Extract the (x, y) coordinate from the center of the cell holding the provided text.  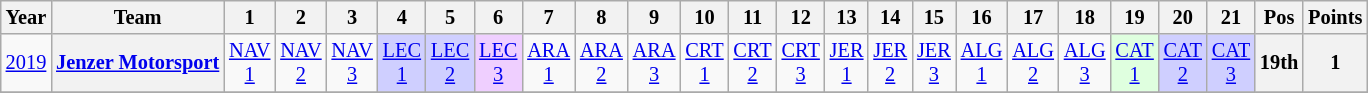
11 (753, 17)
JER1 (847, 63)
18 (1085, 17)
CAT2 (1183, 63)
JER2 (890, 63)
ARA3 (654, 63)
15 (934, 17)
14 (890, 17)
2019 (26, 63)
2 (300, 17)
19th (1279, 63)
6 (498, 17)
CAT1 (1134, 63)
CRT1 (704, 63)
9 (654, 17)
NAV3 (352, 63)
CAT3 (1231, 63)
Year (26, 17)
CRT3 (801, 63)
20 (1183, 17)
LEC1 (402, 63)
JER3 (934, 63)
Team (138, 17)
5 (450, 17)
ALG1 (982, 63)
8 (602, 17)
3 (352, 17)
17 (1033, 17)
10 (704, 17)
LEC2 (450, 63)
Pos (1279, 17)
ALG2 (1033, 63)
7 (548, 17)
ARA2 (602, 63)
16 (982, 17)
Points (1335, 17)
21 (1231, 17)
13 (847, 17)
ARA1 (548, 63)
12 (801, 17)
NAV2 (300, 63)
LEC3 (498, 63)
Jenzer Motorsport (138, 63)
NAV1 (250, 63)
CRT2 (753, 63)
19 (1134, 17)
4 (402, 17)
ALG3 (1085, 63)
